Output the (X, Y) coordinate of the center of the cell containing the given text.  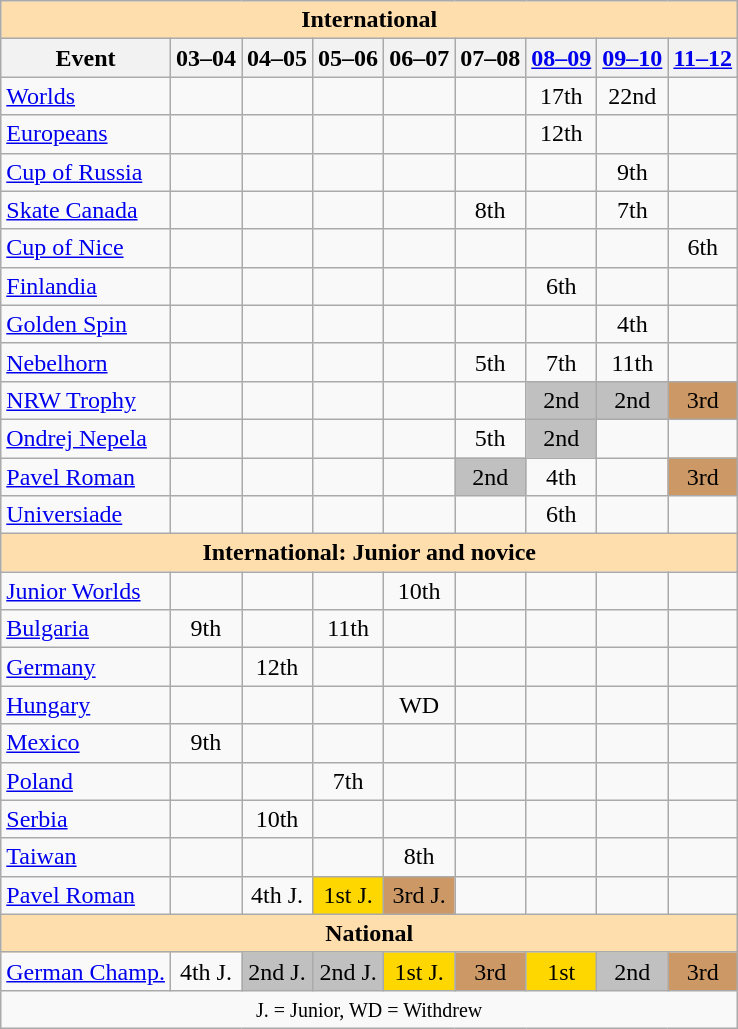
Europeans (86, 134)
Bulgaria (86, 629)
Nebelhorn (86, 362)
09–10 (632, 58)
22nd (632, 96)
Poland (86, 781)
Germany (86, 667)
J. = Junior, WD = Withdrew (370, 1009)
Junior Worlds (86, 591)
WD (420, 705)
Ondrej Nepela (86, 438)
International: Junior and novice (370, 553)
Golden Spin (86, 324)
04–05 (278, 58)
07–08 (490, 58)
Taiwan (86, 857)
International (370, 20)
Skate Canada (86, 210)
Universiade (86, 515)
06–07 (420, 58)
17th (562, 96)
11–12 (703, 58)
1st (562, 971)
National (370, 933)
03–04 (206, 58)
Worlds (86, 96)
Serbia (86, 819)
German Champ. (86, 971)
NRW Trophy (86, 400)
Cup of Nice (86, 248)
08–09 (562, 58)
Hungary (86, 705)
3rd J. (420, 895)
Cup of Russia (86, 172)
Finlandia (86, 286)
05–06 (348, 58)
Event (86, 58)
Mexico (86, 743)
